Capture the cell that displays the provided text and extract its (X, Y) central coordinate. 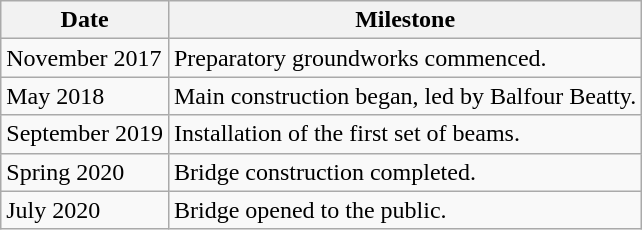
November 2017 (85, 58)
Bridge construction completed. (404, 172)
Milestone (404, 20)
July 2020 (85, 210)
May 2018 (85, 96)
Bridge opened to the public. (404, 210)
Date (85, 20)
Preparatory groundworks commenced. (404, 58)
Spring 2020 (85, 172)
September 2019 (85, 134)
Installation of the first set of beams. (404, 134)
Main construction began, led by Balfour Beatty. (404, 96)
